Return (X, Y) of the center of cell containing provided text 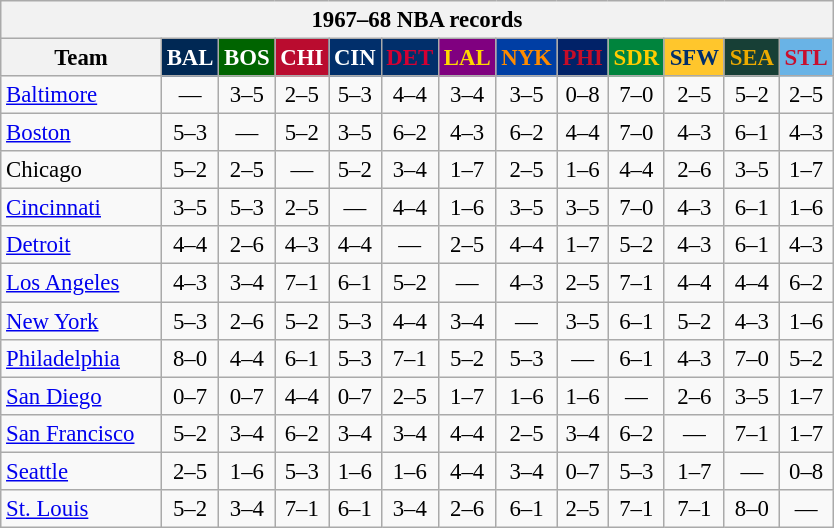
CIN (355, 58)
San Diego (82, 396)
Seattle (82, 471)
Chicago (82, 170)
Cincinnati (82, 208)
SDR (636, 58)
CHI (302, 58)
BAL (190, 58)
SEA (752, 58)
Detroit (82, 245)
STL (806, 58)
Los Angeles (82, 283)
St. Louis (82, 509)
BOS (247, 58)
New York (82, 321)
Baltimore (82, 95)
1967–68 NBA records (417, 20)
Team (82, 58)
NYK (526, 58)
SFW (694, 58)
DET (410, 58)
Boston (82, 133)
LAL (466, 58)
San Francisco (82, 433)
PHI (582, 58)
Philadelphia (82, 358)
